Search for the cell housing the specified text and yield its (X, Y) center coordinate. 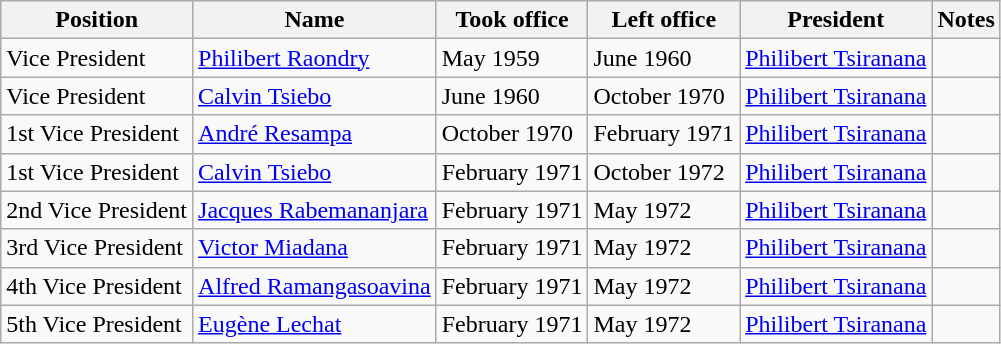
Philibert Raondry (315, 58)
2nd Vice President (97, 210)
October 1972 (664, 172)
Name (315, 20)
3rd Vice President (97, 248)
Jacques Rabemananjara (315, 210)
President (836, 20)
5th Vice President (97, 324)
Eugène Lechat (315, 324)
Notes (966, 20)
Position (97, 20)
May 1959 (512, 58)
Left office (664, 20)
4th Vice President (97, 286)
Victor Miadana (315, 248)
Alfred Ramangasoavina (315, 286)
André Resampa (315, 134)
Took office (512, 20)
